Scan for the cell matching the given text and deliver its [X, Y] coordinate at center. 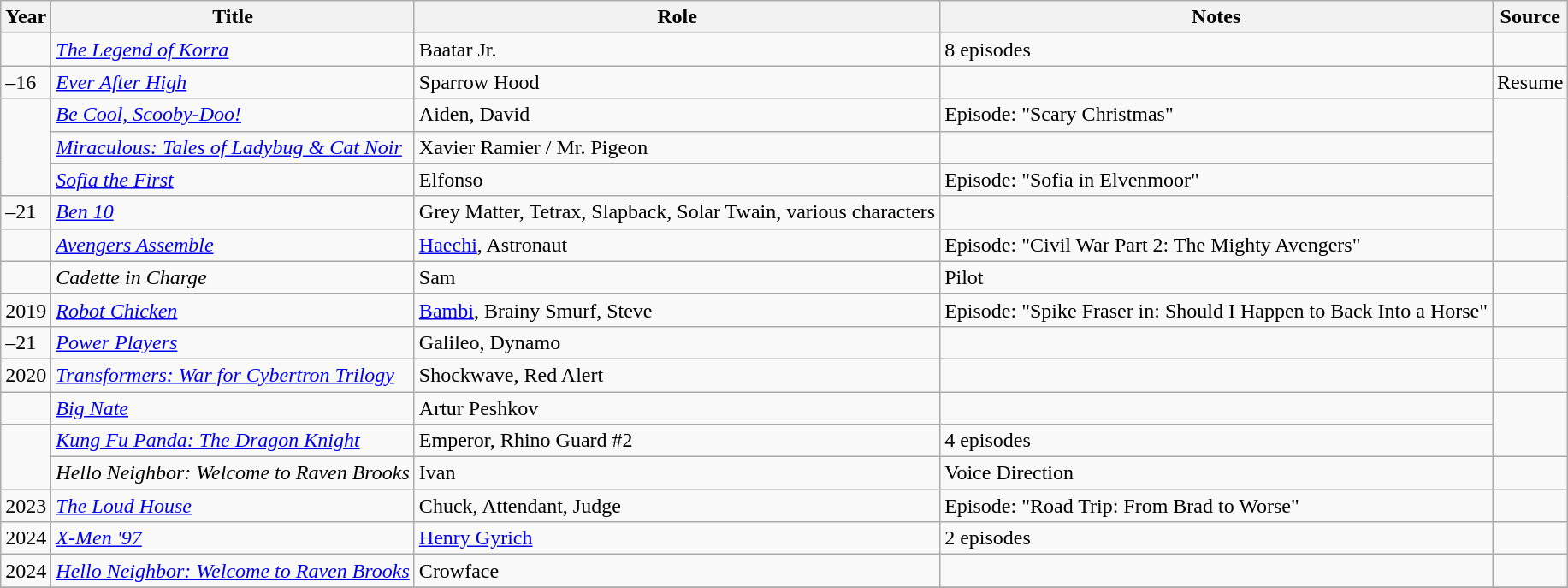
Year [26, 17]
Ever After High [233, 82]
The Legend of Korra [233, 50]
The Loud House [233, 506]
Kung Fu Panda: The Dragon Knight [233, 441]
Elfonso [677, 180]
2019 [26, 310]
Resume [1530, 82]
Artur Peshkov [677, 408]
Grey Matter, Tetrax, Slapback, Solar Twain, various characters [677, 212]
Sofia the First [233, 180]
Cadette in Charge [233, 277]
Avengers Assemble [233, 245]
Robot Chicken [233, 310]
Episode: "Road Trip: From Brad to Worse" [1216, 506]
X-Men '97 [233, 538]
Episode: "Sofia in Elvenmoor" [1216, 180]
8 episodes [1216, 50]
Ben 10 [233, 212]
4 episodes [1216, 441]
Galileo, Dynamo [677, 342]
Sam [677, 277]
Emperor, Rhino Guard #2 [677, 441]
Pilot [1216, 277]
Episode: "Spike Fraser in: Should I Happen to Back Into a Horse" [1216, 310]
Xavier Ramier / Mr. Pigeon [677, 147]
Role [677, 17]
Chuck, Attendant, Judge [677, 506]
Henry Gyrich [677, 538]
Aiden, David [677, 115]
Source [1530, 17]
Haechi, Astronaut [677, 245]
Power Players [233, 342]
Big Nate [233, 408]
2023 [26, 506]
Shockwave, Red Alert [677, 375]
Miraculous: Tales of Ladybug & Cat Noir [233, 147]
Sparrow Hood [677, 82]
Ivan [677, 473]
2 episodes [1216, 538]
Voice Direction [1216, 473]
Episode: "Scary Christmas" [1216, 115]
Baatar Jr. [677, 50]
2020 [26, 375]
Notes [1216, 17]
Be Cool, Scooby-Doo! [233, 115]
Crowface [677, 571]
–16 [26, 82]
Episode: "Civil War Part 2: The Mighty Avengers" [1216, 245]
Transformers: War for Cybertron Trilogy [233, 375]
Title [233, 17]
Bambi, Brainy Smurf, Steve [677, 310]
